Output the [x, y] coordinate of the center of the cell containing the given text.  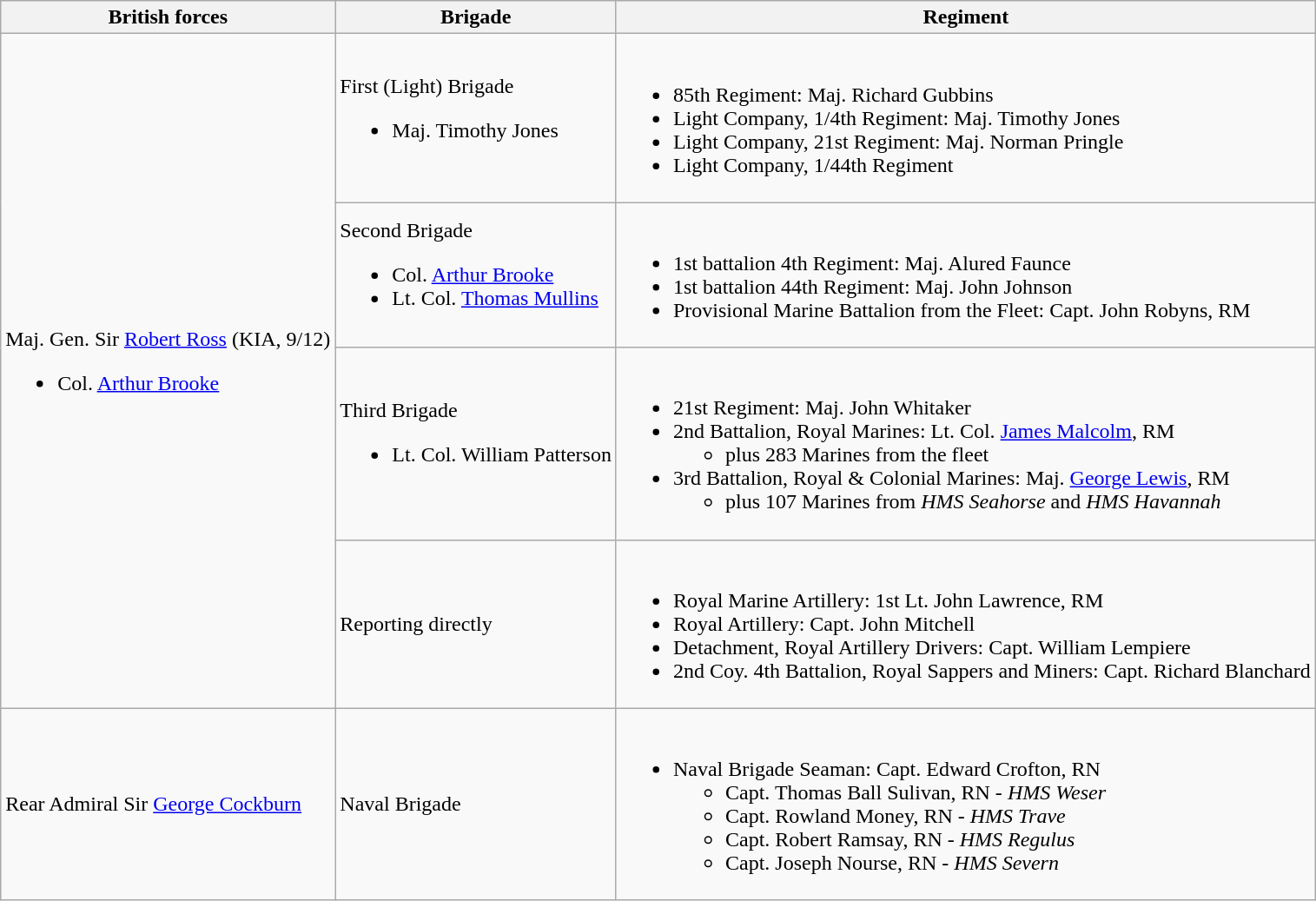
Rear Admiral Sir George Cockburn [169, 805]
Second BrigadeCol. Arthur BrookeLt. Col. Thomas Mullins [476, 275]
Naval Brigade [476, 805]
Reporting directly [476, 624]
Maj. Gen. Sir Robert Ross (KIA, 9/12)Col. Arthur Brooke [169, 371]
First (Light) BrigadeMaj. Timothy Jones [476, 118]
Third BrigadeLt. Col. William Patterson [476, 443]
British forces [169, 17]
Brigade [476, 17]
Regiment [966, 17]
